Output the (x, y) coordinate of the center of the cell containing the given text.  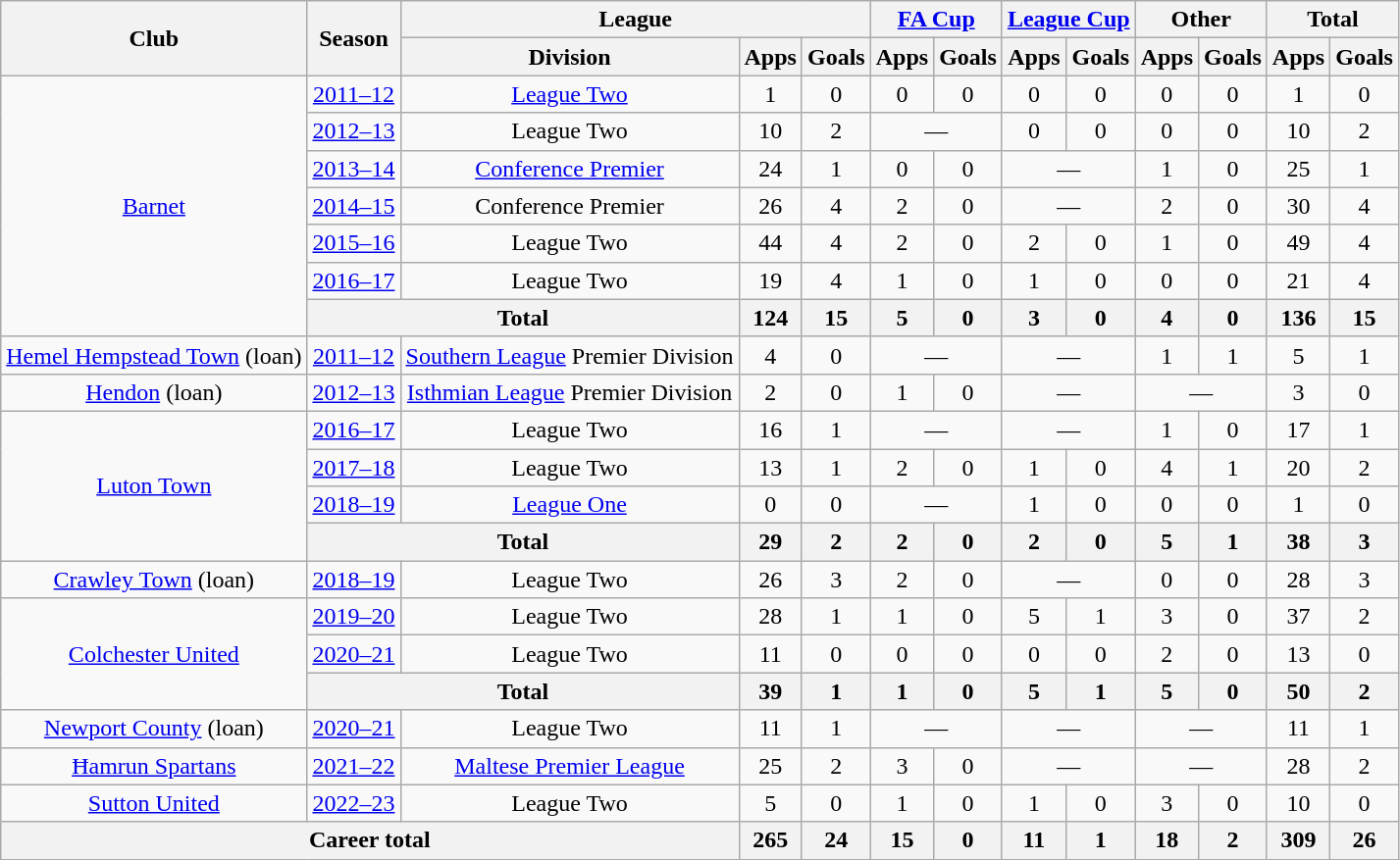
Crawley Town (loan) (154, 580)
38 (1298, 542)
17 (1298, 430)
League Cup (1068, 20)
16 (770, 430)
Barnet (154, 206)
Sutton United (154, 803)
2015–16 (353, 243)
20 (1298, 468)
Hemel Hempstead Town (loan) (154, 355)
2019–20 (353, 617)
30 (1298, 206)
Isthmian League Premier Division (569, 392)
Luton Town (154, 485)
136 (1298, 318)
Club (154, 38)
Ħamrun Spartans (154, 766)
49 (1298, 243)
18 (1167, 840)
Hendon (loan) (154, 392)
265 (770, 840)
2021–22 (353, 766)
Maltese Premier League (569, 766)
29 (770, 542)
League (636, 20)
2022–23 (353, 803)
50 (1298, 691)
Season (353, 38)
19 (770, 280)
League One (569, 505)
309 (1298, 840)
Other (1201, 20)
Colchester United (154, 654)
2014–15 (353, 206)
2017–18 (353, 468)
Career total (370, 840)
37 (1298, 617)
FA Cup (936, 20)
39 (770, 691)
Division (569, 57)
Southern League Premier Division (569, 355)
Newport County (loan) (154, 729)
21 (1298, 280)
124 (770, 318)
44 (770, 243)
2013–14 (353, 169)
